Return [X, Y] of the center of cell containing provided text 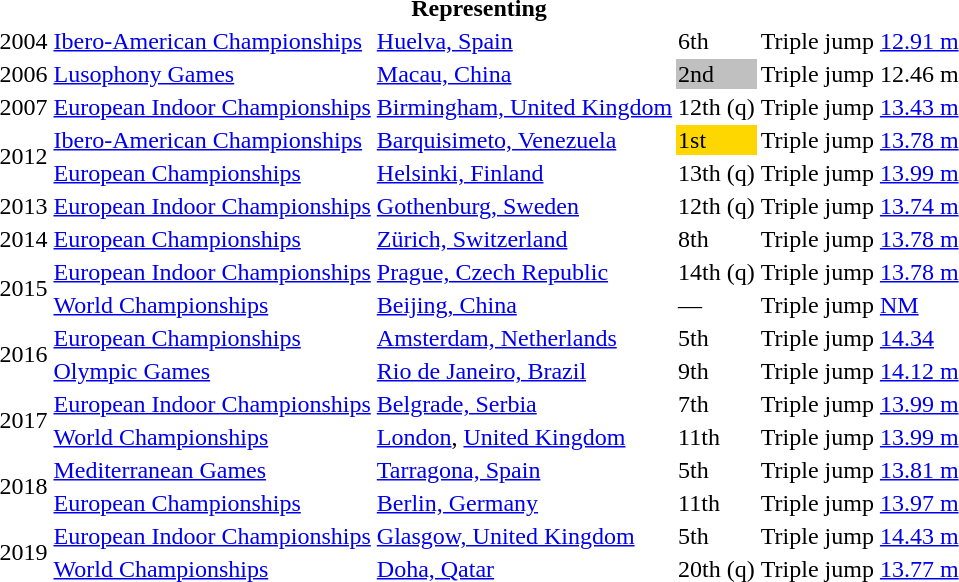
Gothenburg, Sweden [524, 206]
13th (q) [717, 173]
Tarragona, Spain [524, 470]
Beijing, China [524, 305]
9th [717, 371]
Helsinki, Finland [524, 173]
Macau, China [524, 74]
Glasgow, United Kingdom [524, 536]
London, United Kingdom [524, 437]
7th [717, 404]
Belgrade, Serbia [524, 404]
14th (q) [717, 272]
Olympic Games [212, 371]
2nd [717, 74]
Lusophony Games [212, 74]
Berlin, Germany [524, 503]
Zürich, Switzerland [524, 239]
1st [717, 140]
6th [717, 41]
Rio de Janeiro, Brazil [524, 371]
8th [717, 239]
Amsterdam, Netherlands [524, 338]
Birmingham, United Kingdom [524, 107]
Huelva, Spain [524, 41]
Barquisimeto, Venezuela [524, 140]
Mediterranean Games [212, 470]
— [717, 305]
Prague, Czech Republic [524, 272]
